Scan for the cell matching the given text and deliver its [X, Y] coordinate at center. 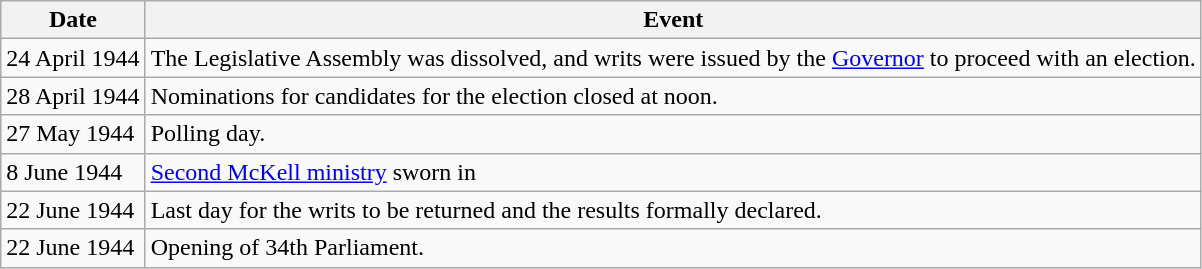
Date [73, 20]
Last day for the writs to be returned and the results formally declared. [673, 210]
8 June 1944 [73, 172]
27 May 1944 [73, 134]
Event [673, 20]
Opening of 34th Parliament. [673, 248]
28 April 1944 [73, 96]
Nominations for candidates for the election closed at noon. [673, 96]
24 April 1944 [73, 58]
Polling day. [673, 134]
Second McKell ministry sworn in [673, 172]
The Legislative Assembly was dissolved, and writs were issued by the Governor to proceed with an election. [673, 58]
